Capture the cell that displays the provided text and extract its (X, Y) central coordinate. 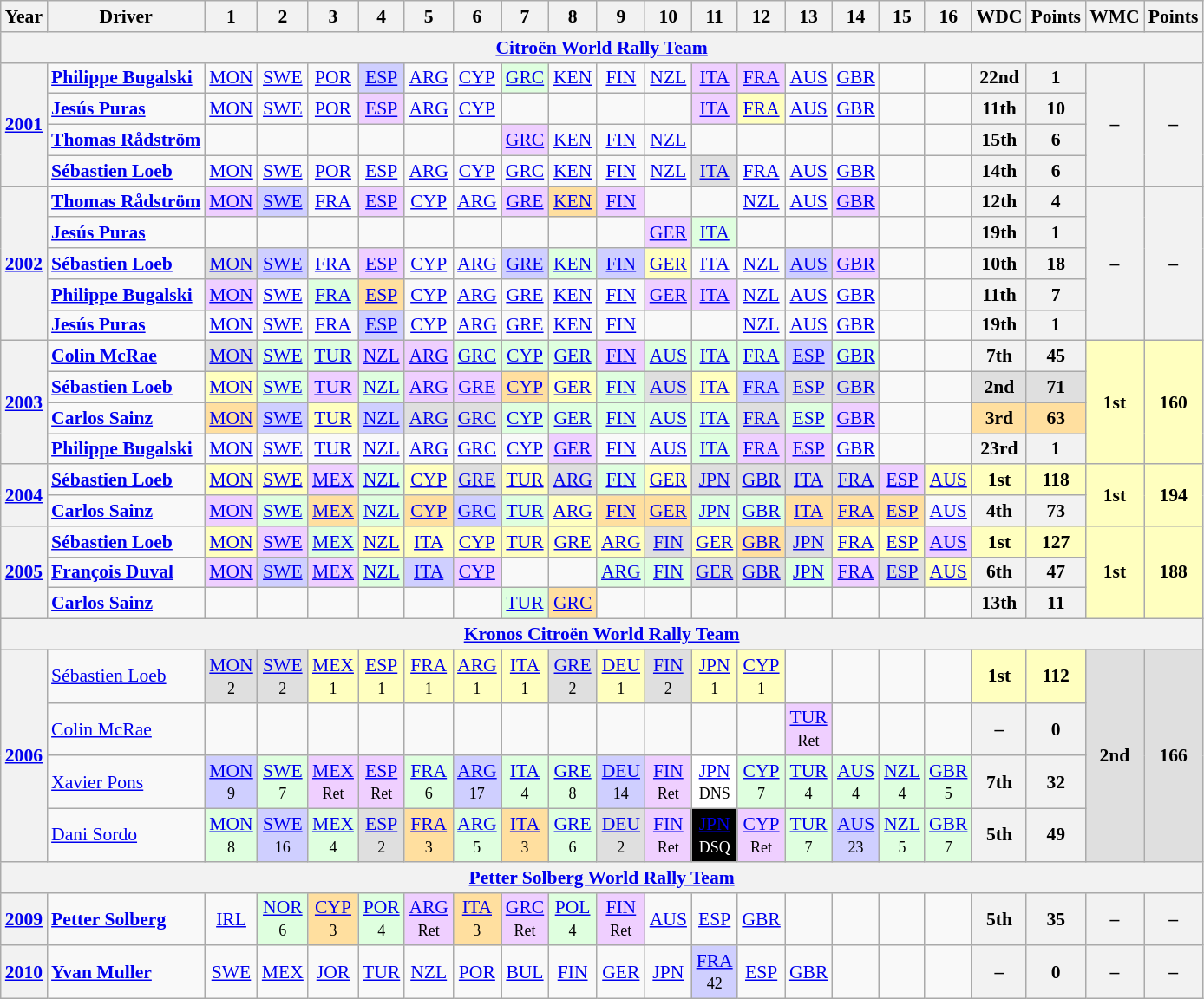
AUS23 (855, 836)
13 (808, 16)
NZL5 (902, 836)
JPNDNS (715, 782)
Year (24, 16)
FRA3 (429, 836)
14 (855, 16)
MEXRet (333, 782)
47 (1056, 572)
ARGRet (429, 919)
JPNDSQ (715, 836)
5 (429, 16)
12 (762, 16)
ESP1 (382, 676)
CYP7 (762, 782)
ESP2 (382, 836)
166 (1174, 755)
AUS4 (855, 782)
GBR7 (949, 836)
WDC (999, 16)
GRE6 (573, 836)
112 (1056, 676)
Yvan Muller (126, 973)
23rd (999, 449)
3rd (999, 418)
2002 (24, 264)
IRL (231, 919)
POL4 (573, 919)
ESPRet (382, 782)
194 (1174, 496)
NOR6 (283, 919)
SWE16 (283, 836)
DEU14 (621, 782)
FIN2 (668, 676)
GRE8 (573, 782)
3 (333, 16)
2010 (24, 973)
GRE2 (573, 676)
ARG1 (477, 676)
9 (621, 16)
6th (999, 572)
SWE2 (283, 676)
118 (1056, 480)
GRCRet (526, 919)
ARG5 (477, 836)
Xavier Pons (126, 782)
45 (1056, 356)
CYP1 (762, 676)
MON8 (231, 836)
4th (999, 511)
ITA1 (526, 676)
2001 (24, 124)
FRA6 (429, 782)
NZL4 (902, 782)
ARG17 (477, 782)
188 (1174, 572)
2003 (24, 402)
2005 (24, 572)
GBR5 (949, 782)
2006 (24, 755)
MON2 (231, 676)
22nd (999, 78)
32 (1056, 782)
MON9 (231, 782)
TUR7 (808, 836)
TURRet (808, 728)
CYPRet (762, 836)
JPN1 (715, 676)
CYP3 (333, 919)
Dani Sordo (126, 836)
FRA1 (429, 676)
12th (999, 202)
MEX4 (333, 836)
15 (902, 16)
18 (1056, 264)
73 (1056, 511)
Citroën World Rally Team (602, 48)
2 (283, 16)
127 (1056, 542)
Petter Solberg (126, 919)
16 (949, 16)
François Duval (126, 572)
63 (1056, 418)
49 (1056, 836)
MEX1 (333, 676)
2009 (24, 919)
ITA4 (526, 782)
TUR4 (808, 782)
71 (1056, 388)
SWE7 (283, 782)
POR4 (382, 919)
Driver (126, 16)
DEU2 (621, 836)
15th (999, 140)
8 (573, 16)
WMC (1115, 16)
BUL (526, 973)
2004 (24, 496)
DEU1 (621, 676)
10th (999, 264)
JOR (333, 973)
Petter Solberg World Rally Team (602, 878)
Kronos Citroën World Rally Team (602, 635)
14th (999, 171)
160 (1174, 402)
35 (1056, 919)
FRA42 (715, 973)
13th (999, 604)
